From the cell containing the given text, extract its center point as (X, Y) coordinate. 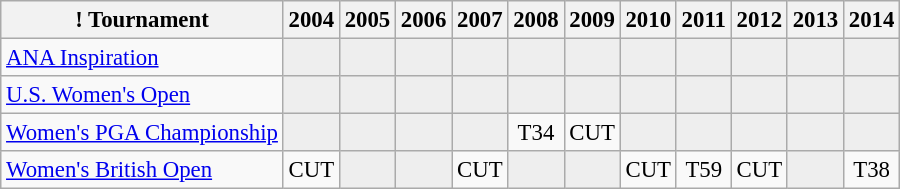
2008 (536, 20)
2009 (592, 20)
2011 (704, 20)
2012 (759, 20)
2014 (872, 20)
2006 (424, 20)
2013 (815, 20)
2005 (367, 20)
2007 (480, 20)
ANA Inspiration (142, 58)
U.S. Women's Open (142, 95)
! Tournament (142, 20)
T38 (872, 170)
Women's PGA Championship (142, 133)
Women's British Open (142, 170)
2004 (311, 20)
T59 (704, 170)
2010 (648, 20)
T34 (536, 133)
